Output the [X, Y] coordinate of the center of the cell containing the given text.  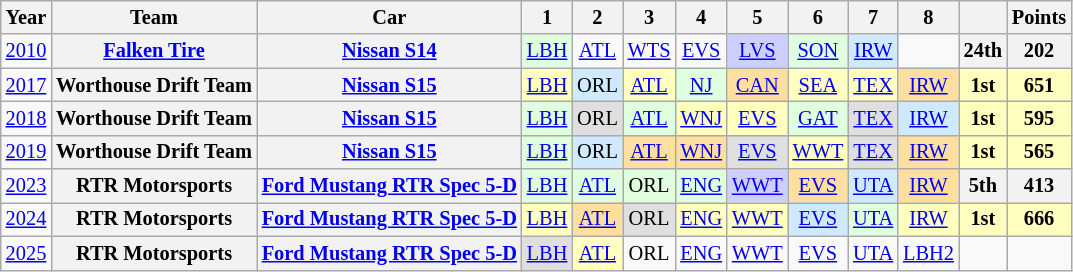
2010 [26, 51]
NJ [701, 85]
2023 [26, 186]
565 [1039, 152]
2 [597, 17]
LBH2 [928, 253]
SEA [818, 85]
2019 [26, 152]
LVS [758, 51]
5th [983, 186]
GAT [818, 118]
2024 [26, 219]
Team [154, 17]
Year [26, 17]
2018 [26, 118]
413 [1039, 186]
SON [818, 51]
Points [1039, 17]
6 [818, 17]
2017 [26, 85]
3 [650, 17]
24th [983, 51]
CAN [758, 85]
1 [547, 17]
WTS [650, 51]
595 [1039, 118]
202 [1039, 51]
Falken Tire [154, 51]
2025 [26, 253]
651 [1039, 85]
Nissan S14 [390, 51]
4 [701, 17]
8 [928, 17]
666 [1039, 219]
7 [873, 17]
Car [390, 17]
5 [758, 17]
